Pinpoint the cell where the given text exists, returning its [x, y] midpoint coordinate. 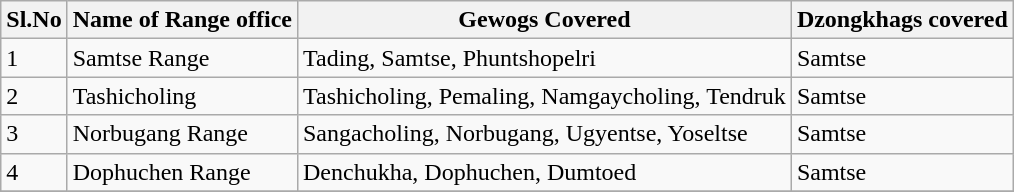
Sl.No [34, 20]
Gewogs Covered [544, 20]
Name of Range office [182, 20]
2 [34, 96]
Norbugang Range [182, 134]
Tading, Samtse, Phuntshopelri [544, 58]
Tashicholing [182, 96]
3 [34, 134]
Tashicholing, Pemaling, Namgaycholing, Tendruk [544, 96]
Samtse Range [182, 58]
Dophuchen Range [182, 172]
1 [34, 58]
Denchukha, Dophuchen, Dumtoed [544, 172]
Dzongkhags covered [902, 20]
Sangacholing, Norbugang, Ugyentse, Yoseltse [544, 134]
4 [34, 172]
